For the text-containing cell, return its midpoint in [X, Y] coordinate format. 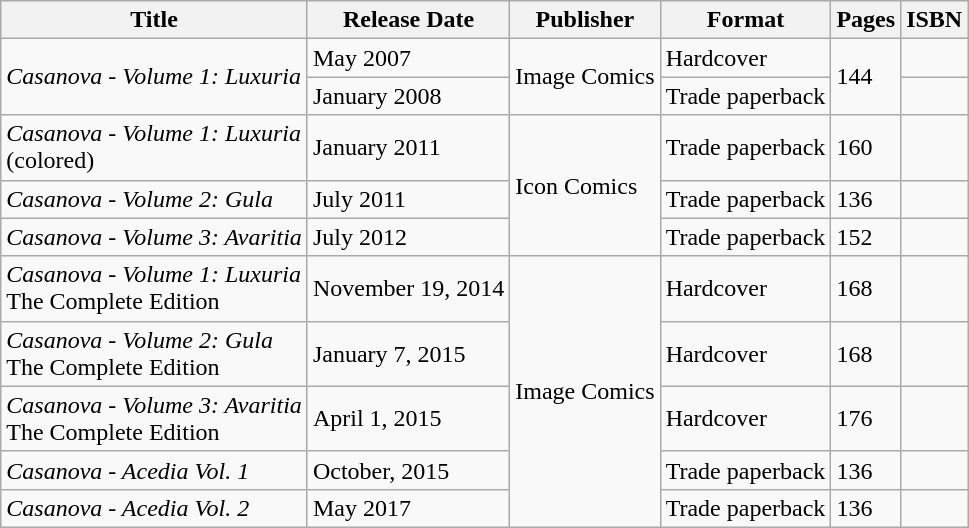
Icon Comics [585, 186]
176 [866, 418]
Casanova - Volume 2: Gula [154, 199]
July 2011 [408, 199]
July 2012 [408, 237]
Casanova - Volume 3: Avaritia [154, 237]
Title [154, 20]
November 19, 2014 [408, 288]
Casanova - Volume 1: Luxuria(colored) [154, 148]
Casanova - Volume 2: GulaThe Complete Edition [154, 354]
Pages [866, 20]
Casanova - Acedia Vol. 1 [154, 470]
January 2011 [408, 148]
Casanova - Acedia Vol. 2 [154, 508]
152 [866, 237]
Casanova - Volume 3: AvaritiaThe Complete Edition [154, 418]
May 2017 [408, 508]
May 2007 [408, 58]
Release Date [408, 20]
160 [866, 148]
Casanova - Volume 1: Luxuria [154, 77]
October, 2015 [408, 470]
Casanova - Volume 1: LuxuriaThe Complete Edition [154, 288]
April 1, 2015 [408, 418]
January 2008 [408, 96]
144 [866, 77]
January 7, 2015 [408, 354]
Publisher [585, 20]
Format [746, 20]
ISBN [934, 20]
